Search for the cell housing the specified text and yield its [x, y] center coordinate. 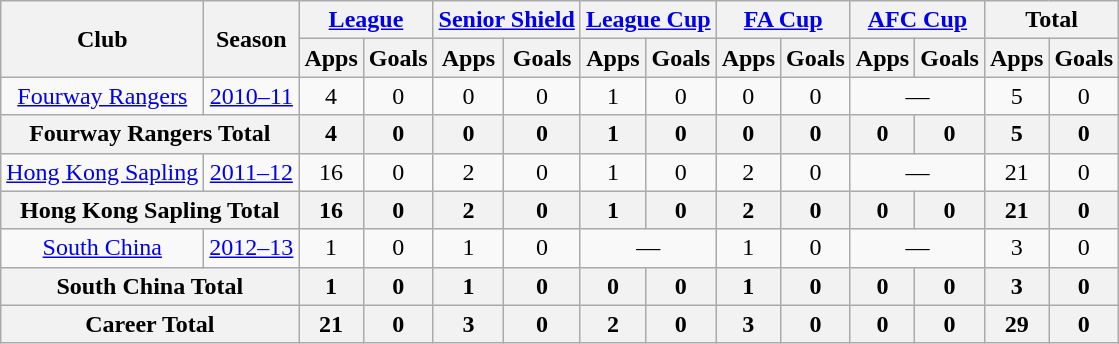
FA Cup [783, 20]
Fourway Rangers Total [150, 134]
2010–11 [252, 96]
Hong Kong Sapling Total [150, 210]
Senior Shield [506, 20]
League Cup [648, 20]
29 [1016, 324]
Fourway Rangers [102, 96]
Hong Kong Sapling [102, 172]
Season [252, 39]
2011–12 [252, 172]
2012–13 [252, 248]
AFC Cup [917, 20]
Career Total [150, 324]
South China Total [150, 286]
League [366, 20]
South China [102, 248]
Total [1051, 20]
Club [102, 39]
